Search for the cell housing the specified text and yield its (X, Y) center coordinate. 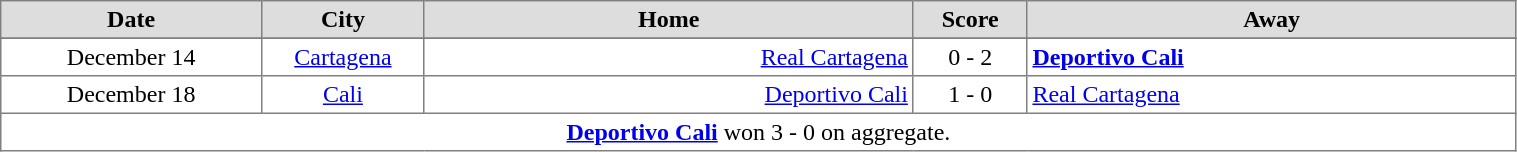
0 - 2 (970, 57)
Deportivo Cali won 3 - 0 on aggregate. (758, 132)
December 18 (132, 95)
Home (668, 20)
Cali (342, 95)
Away (1272, 20)
Cartagena (342, 57)
Date (132, 20)
Score (970, 20)
City (342, 20)
December 14 (132, 57)
1 - 0 (970, 95)
